Find where the given text appears and provide that cell's center as [x, y] coordinate. 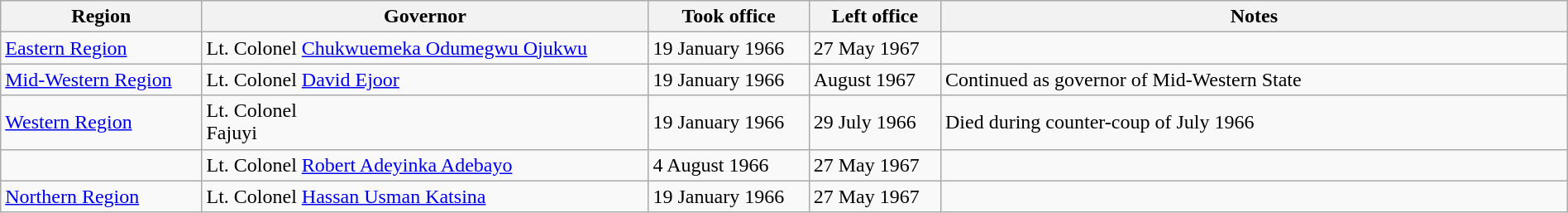
Governor [425, 17]
Mid-Western Region [101, 80]
Eastern Region [101, 48]
Notes [1254, 17]
4 August 1966 [729, 165]
Lt. Colonel Hassan Usman Katsina [425, 196]
Died during counter-coup of July 1966 [1254, 123]
Northern Region [101, 196]
29 July 1966 [875, 123]
Took office [729, 17]
Lt. Colonel David Ejoor [425, 80]
Continued as governor of Mid-Western State [1254, 80]
Region [101, 17]
Lt. ColonelFajuyi [425, 123]
August 1967 [875, 80]
Lt. Colonel Chukwuemeka Odumegwu Ojukwu [425, 48]
Left office [875, 17]
Western Region [101, 123]
Lt. Colonel Robert Adeyinka Adebayo [425, 165]
